Pinpoint the cell where the given text exists, returning its (x, y) midpoint coordinate. 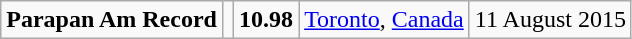
Toronto, Canada (384, 20)
10.98 (266, 20)
11 August 2015 (550, 20)
Parapan Am Record (112, 20)
